Return the (x, y) coordinate for the center point of the cell that contains the specified text.  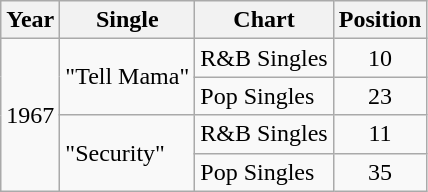
Position (380, 20)
"Tell Mama" (128, 77)
"Security" (128, 153)
35 (380, 172)
Single (128, 20)
1967 (30, 115)
11 (380, 134)
Chart (264, 20)
Year (30, 20)
23 (380, 96)
10 (380, 58)
